For the text-containing cell, return its midpoint in [x, y] coordinate format. 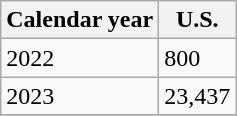
2022 [80, 58]
2023 [80, 96]
800 [198, 58]
23,437 [198, 96]
Calendar year [80, 20]
U.S. [198, 20]
